Provide the [X, Y] coordinate of the cell's center where the given text is located.  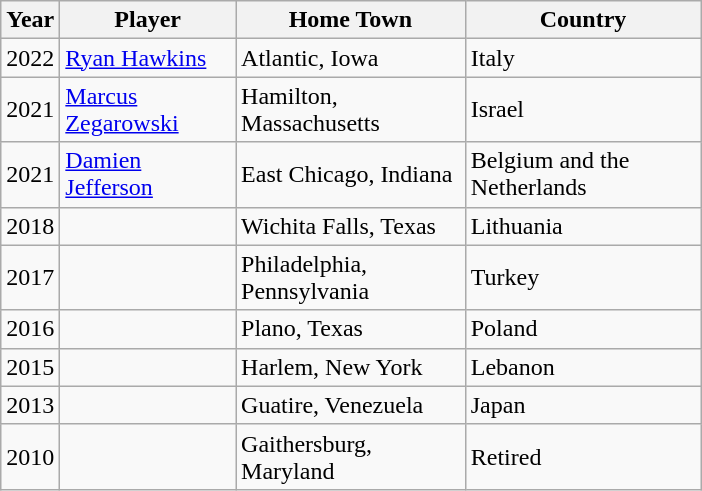
Year [30, 20]
Israel [583, 110]
Belgium and the Netherlands [583, 174]
Hamilton, Massachusetts [351, 110]
2022 [30, 58]
2015 [30, 367]
2013 [30, 405]
Player [148, 20]
Marcus Zegarowski [148, 110]
Harlem, New York [351, 367]
Damien Jefferson [148, 174]
Italy [583, 58]
2017 [30, 278]
Poland [583, 329]
Country [583, 20]
Lithuania [583, 226]
Retired [583, 456]
Wichita Falls, Texas [351, 226]
Japan [583, 405]
Home Town [351, 20]
Turkey [583, 278]
2016 [30, 329]
Lebanon [583, 367]
2018 [30, 226]
Ryan Hawkins [148, 58]
Guatire, Venezuela [351, 405]
Gaithersburg, Maryland [351, 456]
Atlantic, Iowa [351, 58]
Philadelphia, Pennsylvania [351, 278]
Plano, Texas [351, 329]
2010 [30, 456]
East Chicago, Indiana [351, 174]
